Return [X, Y] of the center of cell containing provided text 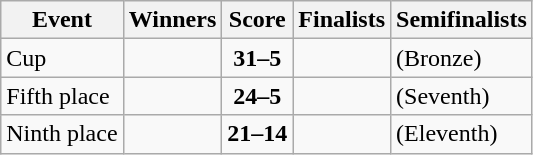
Cup [62, 58]
24–5 [258, 96]
Fifth place [62, 96]
(Bronze) [462, 58]
(Eleventh) [462, 134]
21–14 [258, 134]
Winners [172, 20]
31–5 [258, 58]
Score [258, 20]
Ninth place [62, 134]
Finalists [342, 20]
(Seventh) [462, 96]
Semifinalists [462, 20]
Event [62, 20]
